Pinpoint the cell where the given text exists, returning its (X, Y) midpoint coordinate. 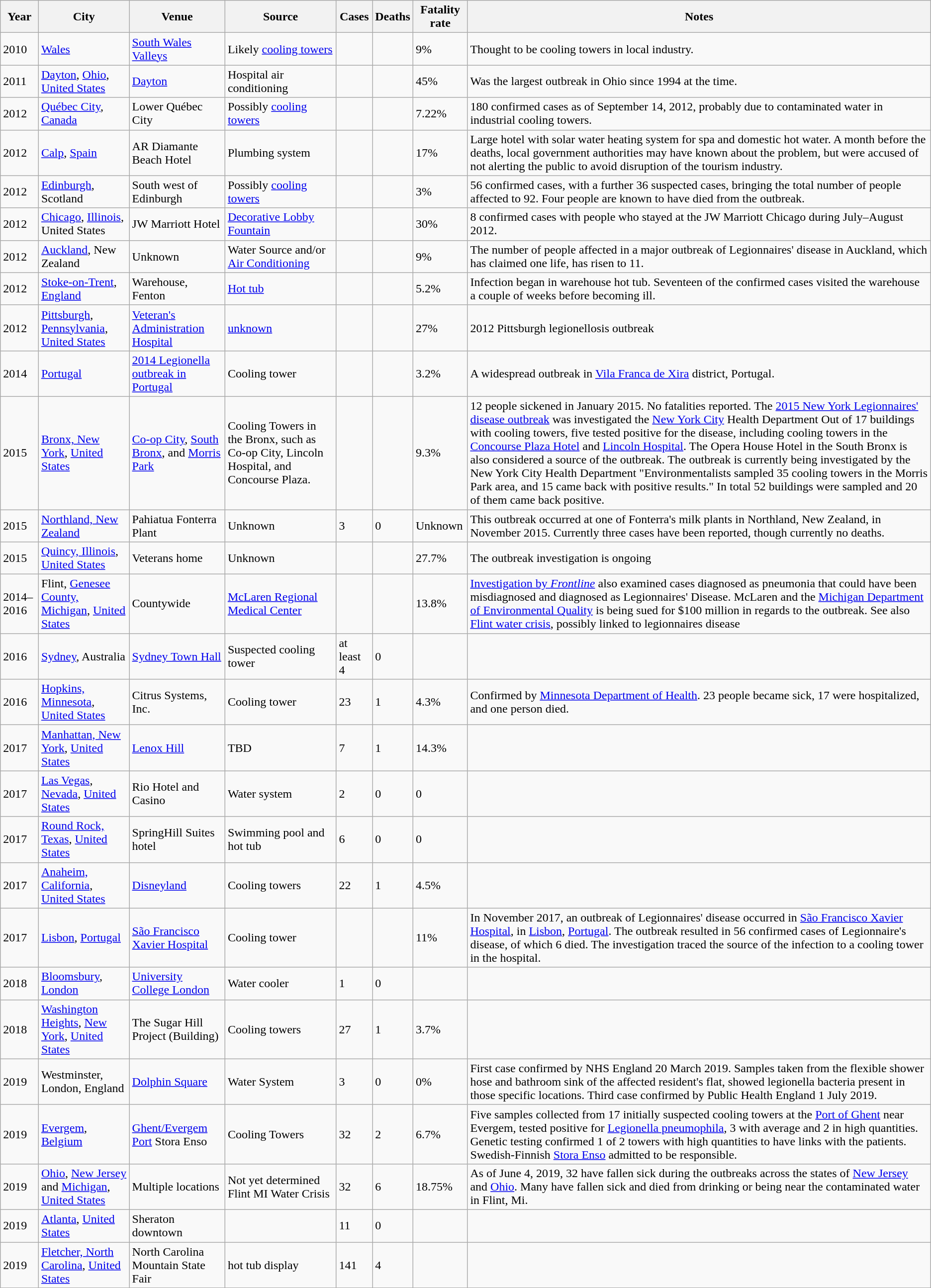
Not yet determined Flint MI Water Crisis (280, 1187)
Warehouse, Fenton (177, 288)
Co-op City, South Bronx, and Morris Park (177, 453)
Fletcher, North Carolina, United States (84, 1265)
Pittsburgh, Pennsylvania, United States (84, 328)
13.8% (440, 604)
Likely cooling towers (280, 49)
27% (440, 328)
18.75% (440, 1187)
Hospital air conditioning (280, 82)
Water Source and/or Air Conditioning (280, 257)
AR Diamante Beach Hotel (177, 153)
Chicago, Illinois, United States (84, 224)
Hot tub (280, 288)
Water System (280, 1082)
Evergem, Belgium (84, 1134)
Pahiatua Fonterra Plant (177, 525)
A widespread outbreak in Vila Franca de Xira district, Portugal. (699, 373)
hot tub display (280, 1265)
The outbreak investigation is ongoing (699, 558)
2014–2016 (20, 604)
Deaths (393, 17)
2014 Legionella outbreak in Portugal (177, 373)
4.5% (440, 885)
Sheraton downtown (177, 1225)
TBD (280, 748)
2012 Pittsburgh legionellosis outbreak (699, 328)
0% (440, 1082)
Portugal (84, 373)
Veteran's Administration Hospital (177, 328)
Round Rock, Texas, United States (84, 839)
Ghent/Evergem Port Stora Enso (177, 1134)
Bloomsbury, London (84, 984)
São Francisco Xavier Hospital (177, 938)
The number of people affected in a major outbreak of Legionnaires' disease in Auckland, which has claimed one life, has risen to 11. (699, 257)
9.3% (440, 453)
Lenox Hill (177, 748)
Wales (84, 49)
27.7% (440, 558)
Anaheim, California, United States (84, 885)
Fatality rate (440, 17)
Year (20, 17)
Stoke-on-Trent, England (84, 288)
8 confirmed cases with people who stayed at the JW Marriott Chicago during July–August 2012. (699, 224)
City (84, 17)
McLaren Regional Medical Center (280, 604)
3.2% (440, 373)
Was the largest outbreak in Ohio since 1994 at the time. (699, 82)
SpringHill Suites hotel (177, 839)
Countywide (177, 604)
30% (440, 224)
Confirmed by Minnesota Department of Health. 23 people became sick, 17 were hospitalized, and one person died. (699, 702)
Québec City, Canada (84, 113)
Disneyland (177, 885)
Westminster, London, England (84, 1082)
141 (354, 1265)
University College London (177, 984)
Bronx, New York, United States (84, 453)
Washington Heights, New York, United States (84, 1029)
Edinburgh, Scotland (84, 192)
Water system (280, 794)
180 confirmed cases as of September 14, 2012, probably due to contaminated water in industrial cooling towers. (699, 113)
Calp, Spain (84, 153)
17% (440, 153)
11% (440, 938)
2010 (20, 49)
unknown (280, 328)
Notes (699, 17)
Northland, New Zealand (84, 525)
Lisbon, Portugal (84, 938)
Dolphin Square (177, 1082)
3.7% (440, 1029)
Atlanta, United States (84, 1225)
The Sugar Hill Project (Building) (177, 1029)
4.3% (440, 702)
Plumbing system (280, 153)
7 (354, 748)
Water cooler (280, 984)
2011 (20, 82)
Thought to be cooling towers in local industry. (699, 49)
Infection began in warehouse hot tub. Seventeen of the confirmed cases visited the warehouse a couple of weeks before becoming ill. (699, 288)
23 (354, 702)
14.3% (440, 748)
Venue (177, 17)
Source (280, 17)
Ohio, New Jersey and Michigan, United States (84, 1187)
Veterans home (177, 558)
Cooling Towers (280, 1134)
North Carolina Mountain State Fair (177, 1265)
Dayton, Ohio, United States (84, 82)
Las Vegas, Nevada, United States (84, 794)
Lower Québec City (177, 113)
Cases (354, 17)
Cooling Towers in the Bronx, such as Co-op City, Lincoln Hospital, and Concourse Plaza. (280, 453)
Multiple locations (177, 1187)
Decorative Lobby Fountain (280, 224)
South Wales Valleys (177, 49)
Flint, Genesee County, Michigan, United States (84, 604)
Hopkins, Minnesota, United States (84, 702)
27 (354, 1029)
6.7% (440, 1134)
at least 4 (354, 656)
Auckland, New Zealand (84, 257)
4 (393, 1265)
Dayton (177, 82)
22 (354, 885)
3% (440, 192)
South west of Edinburgh (177, 192)
45% (440, 82)
Citrus Systems, Inc. (177, 702)
2014 (20, 373)
Manhattan, New York, United States (84, 748)
Suspected cooling tower (280, 656)
7.22% (440, 113)
11 (354, 1225)
Sydney, Australia (84, 656)
5.2% (440, 288)
Rio Hotel and Casino (177, 794)
JW Marriott Hotel (177, 224)
Sydney Town Hall (177, 656)
Swimming pool and hot tub (280, 839)
Quincy, Illinois, United States (84, 558)
